For the text-containing cell, return its midpoint in (X, Y) coordinate format. 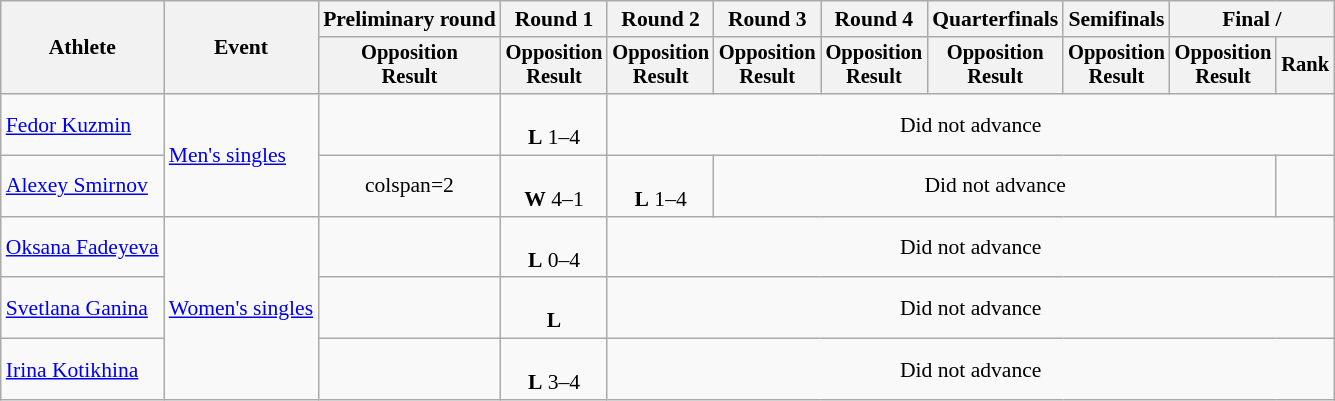
Round 2 (660, 19)
Round 1 (554, 19)
Preliminary round (410, 19)
Irina Kotikhina (82, 370)
L 3–4 (554, 370)
Men's singles (241, 155)
Fedor Kuzmin (82, 124)
Quarterfinals (995, 19)
Athlete (82, 48)
Alexey Smirnov (82, 186)
Oksana Fadeyeva (82, 248)
Women's singles (241, 308)
Final / (1252, 19)
Rank (1305, 66)
Event (241, 48)
Svetlana Ganina (82, 308)
W 4–1 (554, 186)
L (554, 308)
Round 3 (768, 19)
L 0–4 (554, 248)
Round 4 (874, 19)
colspan=2 (410, 186)
Semifinals (1116, 19)
